From the cell containing the given text, extract its center point as [x, y] coordinate. 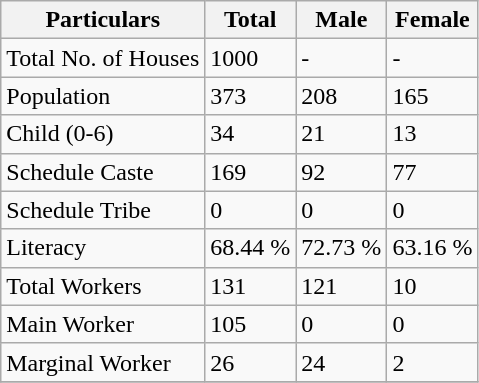
13 [432, 134]
373 [250, 96]
105 [250, 324]
169 [250, 172]
131 [250, 286]
72.73 % [342, 248]
Particulars [103, 20]
26 [250, 362]
Main Worker [103, 324]
Total No. of Houses [103, 58]
Schedule Caste [103, 172]
208 [342, 96]
Total [250, 20]
68.44 % [250, 248]
10 [432, 286]
77 [432, 172]
Male [342, 20]
1000 [250, 58]
121 [342, 286]
63.16 % [432, 248]
92 [342, 172]
Literacy [103, 248]
34 [250, 134]
Female [432, 20]
Total Workers [103, 286]
165 [432, 96]
2 [432, 362]
Population [103, 96]
Schedule Tribe [103, 210]
21 [342, 134]
Marginal Worker [103, 362]
Child (0-6) [103, 134]
24 [342, 362]
